Return [X, Y] of the center of cell containing provided text 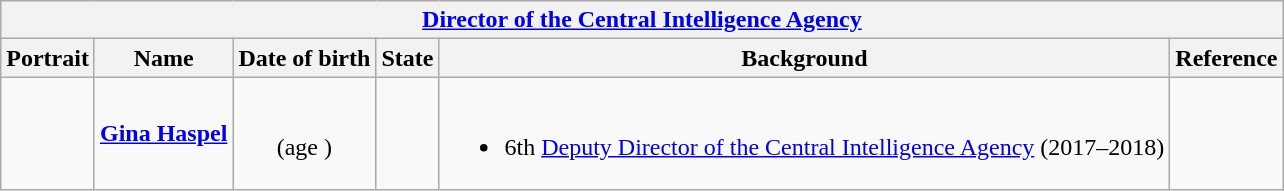
(age ) [304, 134]
Name [163, 58]
Portrait [48, 58]
Director of the Central Intelligence Agency [642, 20]
Background [804, 58]
6th Deputy Director of the Central Intelligence Agency (2017–2018) [804, 134]
Reference [1226, 58]
Date of birth [304, 58]
State [408, 58]
Gina Haspel [163, 134]
